Output the [X, Y] coordinate of the center of the cell containing the given text.  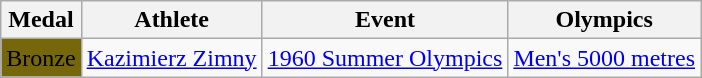
Bronze [41, 58]
Men's 5000 metres [604, 58]
Event [385, 20]
1960 Summer Olympics [385, 58]
Athlete [172, 20]
Medal [41, 20]
Olympics [604, 20]
Kazimierz Zimny [172, 58]
